Detect which cell encompasses the target text, then output its (X, Y) center coordinate. 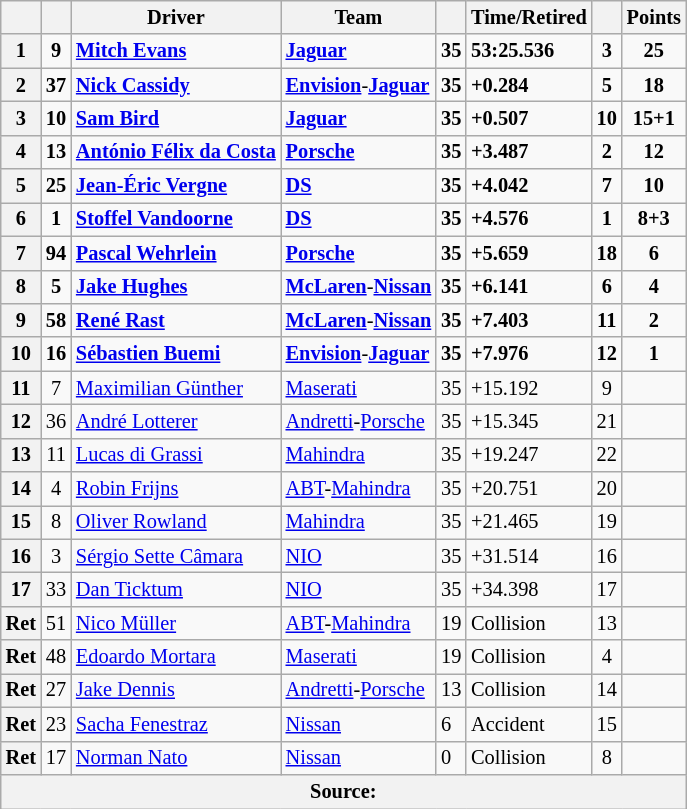
51 (56, 623)
Jake Dennis (176, 690)
+7.403 (529, 320)
94 (56, 253)
René Rast (176, 320)
António Félix da Costa (176, 152)
Pascal Wehrlein (176, 253)
+6.141 (529, 287)
Sérgio Sette Câmara (176, 556)
21 (607, 421)
+21.465 (529, 522)
Dan Ticktum (176, 589)
22 (607, 455)
+31.514 (529, 556)
+20.751 (529, 489)
Norman Nato (176, 758)
+0.284 (529, 85)
+15.192 (529, 388)
Jean-Éric Vergne (176, 186)
0 (451, 758)
Points (654, 17)
+3.487 (529, 152)
Sam Bird (176, 118)
+4.042 (529, 186)
Time/Retired (529, 17)
+7.976 (529, 354)
48 (56, 657)
+0.507 (529, 118)
36 (56, 421)
23 (56, 724)
Jake Hughes (176, 287)
Nick Cassidy (176, 85)
+5.659 (529, 253)
Oliver Rowland (176, 522)
27 (56, 690)
15+1 (654, 118)
33 (56, 589)
+34.398 (529, 589)
Source: (344, 791)
Robin Frijns (176, 489)
Sébastien Buemi (176, 354)
+15.345 (529, 421)
Edoardo Mortara (176, 657)
20 (607, 489)
58 (56, 320)
+19.247 (529, 455)
Stoffel Vandoorne (176, 219)
Nico Müller (176, 623)
Driver (176, 17)
Lucas di Grassi (176, 455)
53:25.536 (529, 51)
Team (358, 17)
Sacha Fenestraz (176, 724)
André Lotterer (176, 421)
8+3 (654, 219)
37 (56, 85)
Mitch Evans (176, 51)
Accident (529, 724)
+4.576 (529, 219)
Maximilian Günther (176, 388)
